Output the [x, y] coordinate of the center of the cell containing the given text.  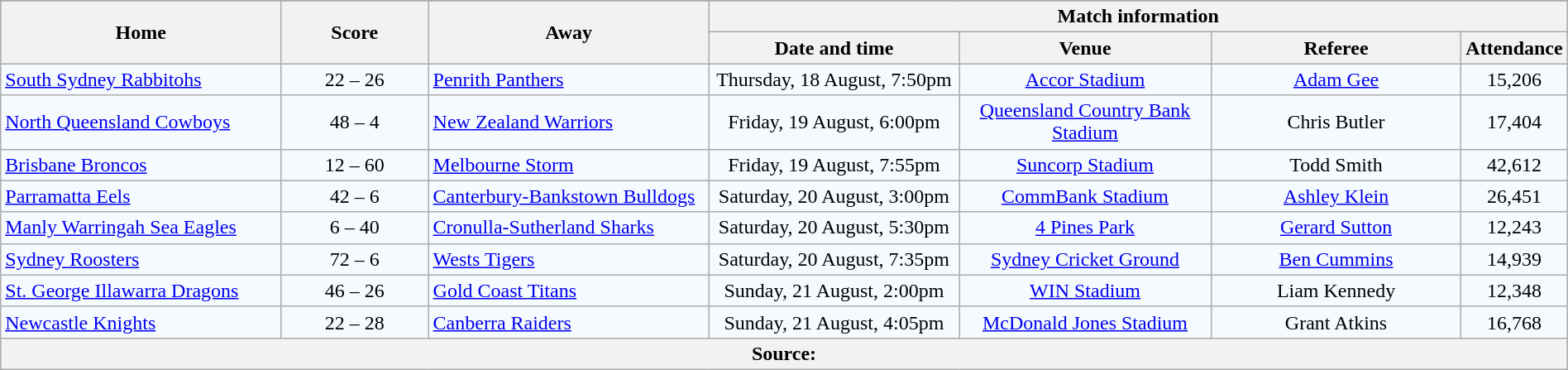
Accor Stadium [1085, 79]
Canterbury-Bankstown Bulldogs [569, 196]
CommBank Stadium [1085, 196]
Sunday, 21 August, 2:00pm [834, 291]
Grant Atkins [1336, 322]
Wests Tigers [569, 259]
Ashley Klein [1336, 196]
16,768 [1514, 322]
Source: [784, 353]
Parramatta Eels [141, 196]
22 – 28 [356, 322]
22 – 26 [356, 79]
46 – 26 [356, 291]
17,404 [1514, 123]
St. George Illawarra Dragons [141, 291]
South Sydney Rabbitohs [141, 79]
15,206 [1514, 79]
Away [569, 32]
Friday, 19 August, 7:55pm [834, 165]
Saturday, 20 August, 3:00pm [834, 196]
Manly Warringah Sea Eagles [141, 228]
Suncorp Stadium [1085, 165]
Attendance [1514, 48]
Melbourne Storm [569, 165]
Queensland Country Bank Stadium [1085, 123]
Ben Cummins [1336, 259]
McDonald Jones Stadium [1085, 322]
Sydney Cricket Ground [1085, 259]
Canberra Raiders [569, 322]
26,451 [1514, 196]
WIN Stadium [1085, 291]
Saturday, 20 August, 5:30pm [834, 228]
Date and time [834, 48]
12,348 [1514, 291]
Home [141, 32]
Score [356, 32]
Match information [1138, 17]
4 Pines Park [1085, 228]
Friday, 19 August, 6:00pm [834, 123]
Referee [1336, 48]
Saturday, 20 August, 7:35pm [834, 259]
14,939 [1514, 259]
Chris Butler [1336, 123]
Thursday, 18 August, 7:50pm [834, 79]
North Queensland Cowboys [141, 123]
Liam Kennedy [1336, 291]
Todd Smith [1336, 165]
12 – 60 [356, 165]
6 – 40 [356, 228]
Gerard Sutton [1336, 228]
Gold Coast Titans [569, 291]
Cronulla-Sutherland Sharks [569, 228]
72 – 6 [356, 259]
Brisbane Broncos [141, 165]
New Zealand Warriors [569, 123]
Sydney Roosters [141, 259]
Sunday, 21 August, 4:05pm [834, 322]
48 – 4 [356, 123]
Venue [1085, 48]
Penrith Panthers [569, 79]
Newcastle Knights [141, 322]
Adam Gee [1336, 79]
42 – 6 [356, 196]
12,243 [1514, 228]
42,612 [1514, 165]
